Output the (x, y) coordinate of the center of the cell containing the given text.  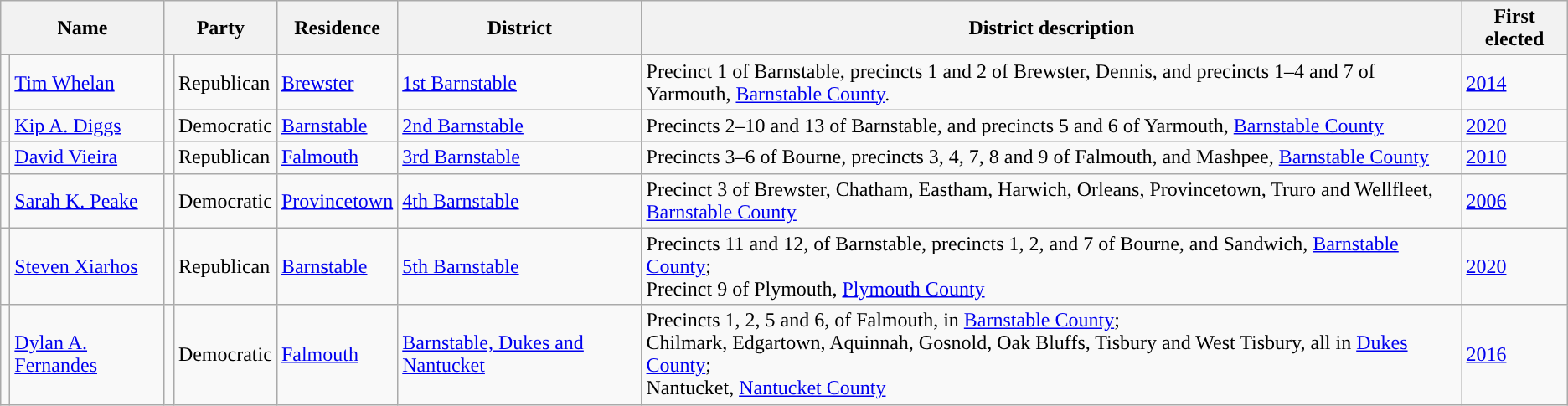
Provincetown (337, 201)
Dylan A. Fernandes (87, 355)
David Vieira (87, 157)
Precincts 3–6 of Bourne, precincts 3, 4, 7, 8 and 9 of Falmouth, and Mashpee, Barnstable County (1052, 157)
Precincts 2–10 and 13 of Barnstable, and precincts 5 and 6 of Yarmouth, Barnstable County (1052, 126)
2nd Barnstable (519, 126)
Sarah K. Peake (87, 201)
First elected (1514, 28)
Barnstable, Dukes and Nantucket (519, 355)
Steven Xiarhos (87, 266)
2010 (1514, 157)
Name (83, 28)
Party (220, 28)
Residence (337, 28)
District (519, 28)
2006 (1514, 201)
2014 (1514, 82)
Brewster (337, 82)
District description (1052, 28)
3rd Barnstable (519, 157)
Precinct 3 of Brewster, Chatham, Eastham, Harwich, Orleans, Provincetown, Truro and Wellfleet, Barnstable County (1052, 201)
4th Barnstable (519, 201)
2016 (1514, 355)
Precinct 1 of Barnstable, precincts 1 and 2 of Brewster, Dennis, and precincts 1–4 and 7 of Yarmouth, Barnstable County. (1052, 82)
Precincts 11 and 12, of Barnstable, precincts 1, 2, and 7 of Bourne, and Sandwich, Barnstable County;Precinct 9 of Plymouth, Plymouth County (1052, 266)
1st Barnstable (519, 82)
5th Barnstable (519, 266)
Kip A. Diggs (87, 126)
Tim Whelan (87, 82)
